Provide the [x, y] coordinate of the cell's center where the given text is located.  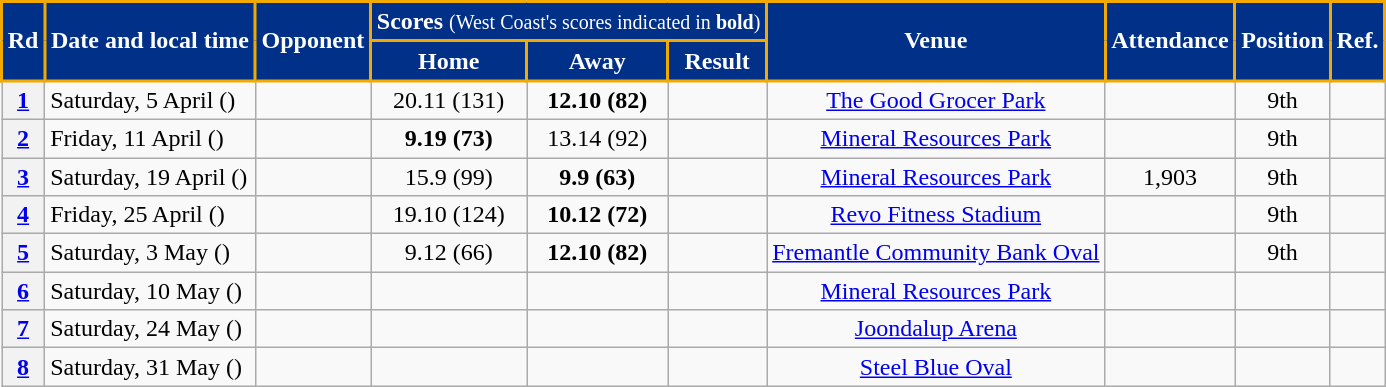
13.14 (92) [598, 138]
5 [24, 253]
1,903 [1170, 177]
Friday, 11 April () [150, 138]
Friday, 25 April () [150, 215]
Fremantle Community Bank Oval [936, 253]
Saturday, 10 May () [150, 291]
15.9 (99) [449, 177]
Result [718, 61]
9.12 (66) [449, 253]
19.10 (124) [449, 215]
3 [24, 177]
9.19 (73) [449, 138]
Steel Blue Oval [936, 367]
Away [598, 61]
Date and local time [150, 42]
6 [24, 291]
Saturday, 19 April () [150, 177]
20.11 (131) [449, 100]
Revo Fitness Stadium [936, 215]
4 [24, 215]
Saturday, 5 April () [150, 100]
Opponent [312, 42]
Home [449, 61]
Saturday, 24 May () [150, 329]
2 [24, 138]
Position [1282, 42]
Ref. [1358, 42]
Saturday, 3 May () [150, 253]
9.9 (63) [598, 177]
8 [24, 367]
Attendance [1170, 42]
Scores (West Coast's scores indicated in bold) [569, 22]
7 [24, 329]
1 [24, 100]
The Good Grocer Park [936, 100]
Joondalup Arena [936, 329]
10.12 (72) [598, 215]
Rd [24, 42]
Saturday, 31 May () [150, 367]
Venue [936, 42]
